Output the (X, Y) coordinate of the center of the cell containing the given text.  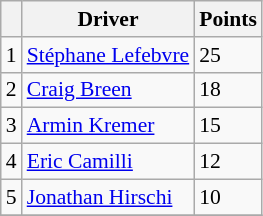
Driver (108, 19)
3 (12, 126)
2 (12, 90)
10 (228, 197)
25 (228, 55)
Points (228, 19)
Jonathan Hirschi (108, 197)
Stéphane Lefebvre (108, 55)
Eric Camilli (108, 162)
5 (12, 197)
12 (228, 162)
4 (12, 162)
Craig Breen (108, 90)
1 (12, 55)
Armin Kremer (108, 126)
15 (228, 126)
18 (228, 90)
